Return [x, y] of the center of cell containing provided text 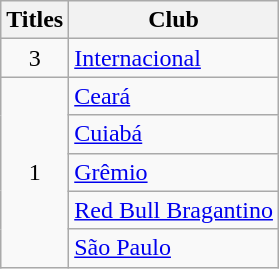
Club [174, 20]
Ceará [174, 96]
São Paulo [174, 248]
Red Bull Bragantino [174, 210]
1 [35, 172]
Cuiabá [174, 134]
3 [35, 58]
Internacional [174, 58]
Grêmio [174, 172]
Titles [35, 20]
